Find where the given text appears and provide that cell's center as (X, Y) coordinate. 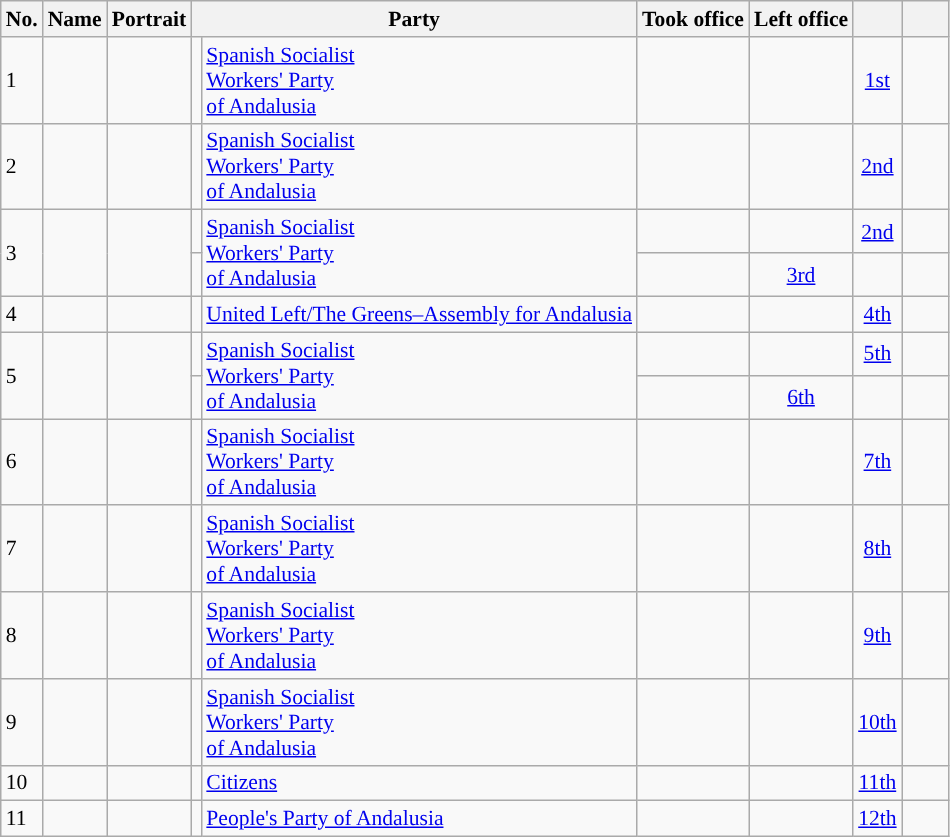
Took office (693, 19)
5 (22, 376)
7th (878, 462)
8th (878, 550)
7 (22, 550)
10 (22, 783)
Party (414, 19)
3 (22, 254)
No. (22, 19)
8 (22, 636)
1st (878, 80)
5th (878, 354)
4th (878, 315)
Portrait (149, 19)
11 (22, 819)
3rd (801, 274)
9 (22, 722)
9th (878, 636)
2 (22, 166)
4 (22, 315)
Citizens (419, 783)
11th (878, 783)
Left office (801, 19)
6 (22, 462)
1 (22, 80)
People's Party of Andalusia (419, 819)
6th (801, 398)
Name (75, 19)
12th (878, 819)
10th (878, 722)
United Left/The Greens–Assembly for Andalusia (419, 315)
